Extract the (X, Y) coordinate from the center of the cell holding the provided text.  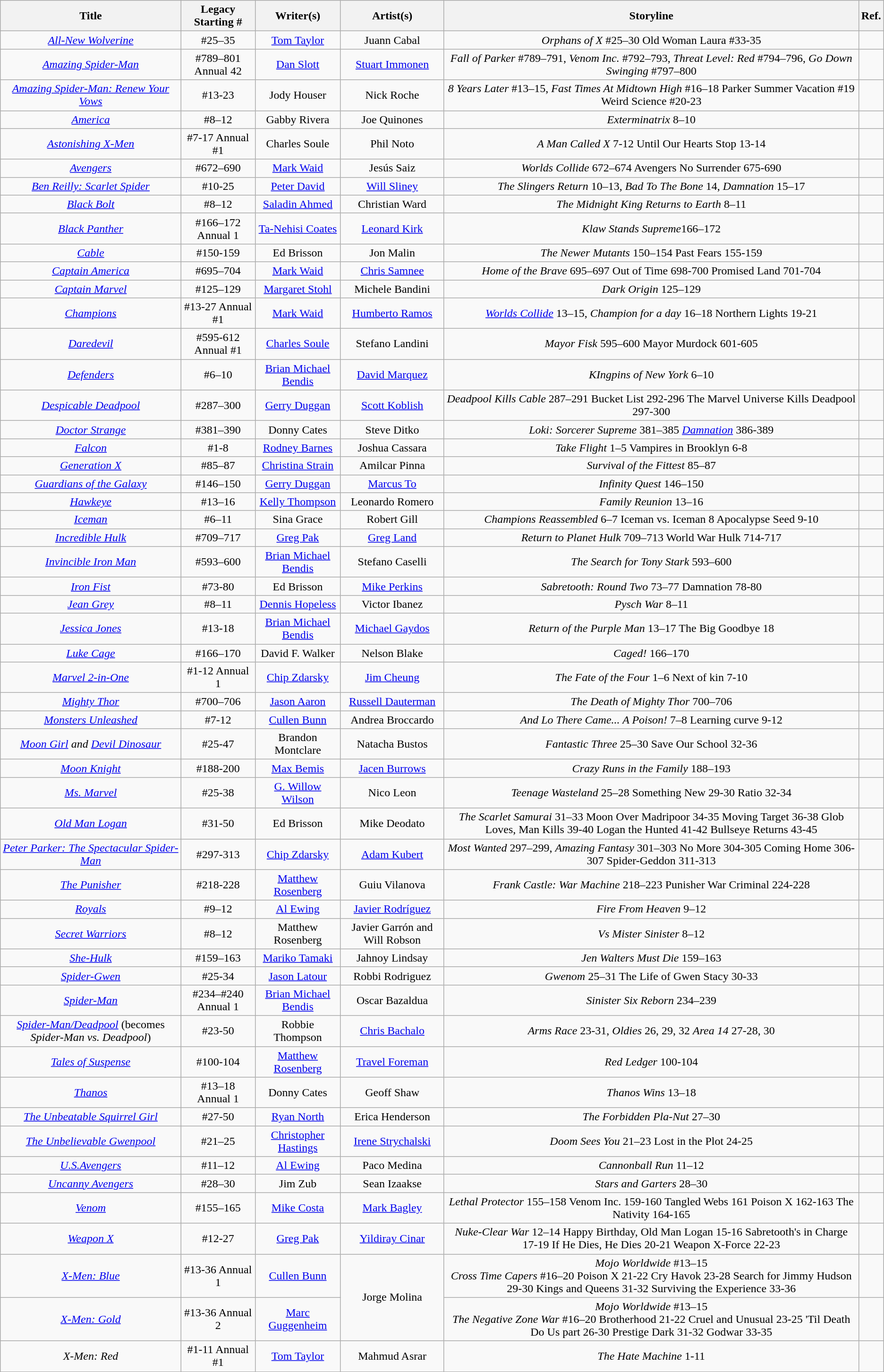
Jason Latour (297, 976)
Jon Malin (392, 253)
Russell Dauterman (392, 702)
Javier Rodríguez (392, 909)
#25–35 (218, 40)
Black Bolt (91, 204)
Jean Grey (91, 604)
Fall of Parker #789–791, Venom Inc. #792–793, Threat Level: Red #794–796, Go Down Swinging #797–800 (651, 64)
#9–12 (218, 909)
Crazy Runs in the Family 188–193 (651, 768)
Gabby Rivera (297, 119)
Mark Bagley (392, 1208)
Caged! 166–170 (651, 653)
Cable (91, 253)
#13–18 Annual 1 (218, 1093)
Mike Perkins (392, 586)
Royals (91, 909)
#7-12 (218, 720)
#13-23 (218, 95)
Ben Reilly: Scarlet Spider (91, 186)
#21–25 (218, 1141)
KIngpins of New York 6–10 (651, 375)
Fantastic Three 25–30 Save Our School 32-36 (651, 744)
The Scarlet Samurai 31–33 Moon Over Madripoor 34-35 Moving Target 36-38 Glob Loves, Man Kills 39-40 Logan the Hunted 41-42 Bullseye Returns 43-45 (651, 824)
#595-612 Annual #1 (218, 344)
She-Hulk (91, 958)
The Midnight King Returns to Earth 8–11 (651, 204)
#100-104 (218, 1062)
Jacen Burrows (392, 768)
Jesús Saiz (392, 168)
Sean Izaakse (392, 1184)
David Marquez (392, 375)
Monsters Unleashed (91, 720)
Despicable Deadpool (91, 405)
America (91, 119)
Michael Gaydos (392, 628)
Storyline (651, 16)
#1-12 Annual 1 (218, 677)
Title (91, 16)
Ms. Marvel (91, 793)
#11–12 (218, 1166)
Stefano Landini (392, 344)
Lethal Protector 155–158 Venom Inc. 159-160 Tangled Webs 161 Poison X 162-163 The Nativity 164-165 (651, 1208)
#125–129 (218, 289)
Amazing Spider-Man (91, 64)
Michele Bandini (392, 289)
Stefano Caselli (392, 562)
Joe Quinones (392, 119)
#13-27 Annual #1 (218, 314)
Survival of the Fittest 85–87 (651, 466)
#166–172 Annual 1 (218, 229)
Vs Mister Sinister 8–12 (651, 933)
Marcus To (392, 484)
The Unbelievable Gwenpool (91, 1141)
Mayor Fisk 595–600 Mayor Murdock 601-605 (651, 344)
Adam Kubert (392, 854)
Spider-Man/Deadpool (becomes Spider-Man vs. Deadpool) (91, 1031)
Astonishing X-Men (91, 144)
#1-8 (218, 448)
Mahmud Asrar (392, 1356)
Dennis Hopeless (297, 604)
All-New Wolverine (91, 40)
Captain Marvel (91, 289)
#73-80 (218, 586)
Robbie Thompson (297, 1031)
Mike Deodato (392, 824)
#297-313 (218, 854)
#13-18 (218, 628)
#25-34 (218, 976)
Take Flight 1–5 Vampires in Brooklyn 6-8 (651, 448)
The Newer Mutants 150–154 Past Fears 155-159 (651, 253)
Erica Henderson (392, 1117)
Yildiray Cinar (392, 1238)
Captain America (91, 271)
Jahnoy Lindsay (392, 958)
Family Reunion 13–16 (651, 502)
#28–30 (218, 1184)
Teenage Wasteland 25–28 Something New 29-30 Ratio 32-34 (651, 793)
The Slingers Return 10–13, Bad To The Bone 14, Damnation 15–17 (651, 186)
Ryan North (297, 1117)
Defenders (91, 375)
Jim Cheung (392, 677)
Will Sliney (392, 186)
Venom (91, 1208)
Margaret Stohl (297, 289)
Amilcar Pinna (392, 466)
8 Years Later #13–15, Fast Times At Midtown High #16–18 Parker Summer Vacation #19 Weird Science #20-23 (651, 95)
Arms Race 23-31, Oldies 26, 29, 32 Area 14 27-28, 30 (651, 1031)
Ref. (871, 16)
Marc Guggenheim (297, 1319)
The Punisher (91, 885)
The Hate Machine 1-11 (651, 1356)
Joshua Cassara (392, 448)
Dan Slott (297, 64)
Mike Costa (297, 1208)
Juann Cabal (392, 40)
X-Men: Gold (91, 1319)
#695–704 (218, 271)
Deadpool Kills Cable 287–291 Bucket List 292-296 The Marvel Universe Kills Deadpool 297-300 (651, 405)
Invincible Iron Man (91, 562)
#381–390 (218, 430)
X-Men: Red (91, 1356)
#1-11 Annual #1 (218, 1356)
#12-27 (218, 1238)
Writer(s) (297, 16)
Moon Knight (91, 768)
Robbi Rodriguez (392, 976)
Home of the Brave 695–697 Out of Time 698-700 Promised Land 701-704 (651, 271)
#593–600 (218, 562)
Champions (91, 314)
Andrea Broccardo (392, 720)
Travel Foreman (392, 1062)
#150-159 (218, 253)
#155–165 (218, 1208)
Natacha Bustos (392, 744)
Peter David (297, 186)
Phil Noto (392, 144)
Iron Fist (91, 586)
Mighty Thor (91, 702)
Scott Koblish (392, 405)
Orphans of X #25–30 Old Woman Laura #33-35 (651, 40)
The Death of Mighty Thor 700–706 (651, 702)
Jorge Molina (392, 1297)
#23-50 (218, 1031)
Rodney Barnes (297, 448)
Hawkeye (91, 502)
Geoff Shaw (392, 1093)
Dark Origin 125–129 (651, 289)
Nico Leon (392, 793)
Most Wanted 297–299, Amazing Fantasy 301–303 No More 304-305 Coming Home 306-307 Spider-Geddon 311-313 (651, 854)
Worlds Collide 13–15, Champion for a day 16–18 Northern Lights 19-21 (651, 314)
#188-200 (218, 768)
Nelson Blake (392, 653)
#27-50 (218, 1117)
The Forbidden Pla-Nut 27–30 (651, 1117)
Stars and Garters 28–30 (651, 1184)
Generation X (91, 466)
Spider-Man (91, 1000)
Irene Strychalski (392, 1141)
Doom Sees You 21–23 Lost in the Plot 24-25 (651, 1141)
Greg Land (392, 537)
Nuke-Clear War 12–14 Happy Birthday, Old Man Logan 15-16 Sabretooth's in Charge 17-19 If He Dies, He Dies 20-21 Weapon X-Force 22-23 (651, 1238)
The Fate of the Four 1–6 Next of kin 7-10 (651, 677)
Robert Gill (392, 520)
Sabretooth: Round Two 73–77 Damnation 78-80 (651, 586)
Christian Ward (392, 204)
Frank Castle: War Machine 218–223 Punisher War Criminal 224-228 (651, 885)
U.S.Avengers (91, 1166)
Leonard Kirk (392, 229)
Secret Warriors (91, 933)
Return of the Purple Man 13–17 The Big Goodbye 18 (651, 628)
A Man Called X 7-12 Until Our Hearts Stop 13-14 (651, 144)
Black Panther (91, 229)
The Search for Tony Stark 593–600 (651, 562)
Artist(s) (392, 16)
#166–170 (218, 653)
Fire From Heaven 9–12 (651, 909)
Uncanny Avengers (91, 1184)
David F. Walker (297, 653)
Moon Girl and Devil Dinosaur (91, 744)
Sinister Six Reborn 234–239 (651, 1000)
#8–11 (218, 604)
#146–150 (218, 484)
Sina Grace (297, 520)
Victor Ibanez (392, 604)
Falcon (91, 448)
Jason Aaron (297, 702)
#25-38 (218, 793)
Amazing Spider-Man: Renew Your Vows (91, 95)
Klaw Stands Supreme166–172 (651, 229)
Pysch War 8–11 (651, 604)
Saladin Ahmed (297, 204)
#700–706 (218, 702)
The Unbeatable Squirrel Girl (91, 1117)
Mariko Tamaki (297, 958)
Legacy Starting # (218, 16)
Avengers (91, 168)
#85–87 (218, 466)
#159–163 (218, 958)
Nick Roche (392, 95)
#13–16 (218, 502)
Ta-Nehisi Coates (297, 229)
#218-228 (218, 885)
#6–10 (218, 375)
Red Ledger 100-104 (651, 1062)
Loki: Sorcerer Supreme 381–385 Damnation 386-389 (651, 430)
Spider-Gwen (91, 976)
Guiu Vilanova (392, 885)
Chris Samnee (392, 271)
Humberto Ramos (392, 314)
#709–717 (218, 537)
Return to Planet Hulk 709–713 World War Hulk 714-717 (651, 537)
Infinity Quest 146–150 (651, 484)
Marvel 2-in-One (91, 677)
X-Men: Blue (91, 1276)
Javier Garrón and Will Robson (392, 933)
Incredible Hulk (91, 537)
Jessica Jones (91, 628)
Thanos Wins 13–18 (651, 1093)
Jim Zub (297, 1184)
Iceman (91, 520)
Steve Ditko (392, 430)
#25-47 (218, 744)
Max Bemis (297, 768)
#10-25 (218, 186)
#789–801 Annual 42 (218, 64)
G. Willow Wilson (297, 793)
Oscar Bazaldua (392, 1000)
#6–11 (218, 520)
Luke Cage (91, 653)
Christina Strain (297, 466)
Jody Houser (297, 95)
Old Man Logan (91, 824)
Kelly Thompson (297, 502)
Exterminatrix 8–10 (651, 119)
Doctor Strange (91, 430)
Gwenom 25–31 The Life of Gwen Stacy 30-33 (651, 976)
Paco Medina (392, 1166)
#7-17 Annual #1 (218, 144)
Worlds Collide 672–674 Avengers No Surrender 675-690 (651, 168)
Stuart Immonen (392, 64)
Daredevil (91, 344)
#13-36 Annual 1 (218, 1276)
Leonardo Romero (392, 502)
Champions Reassembled 6–7 Iceman vs. Iceman 8 Apocalypse Seed 9-10 (651, 520)
Guardians of the Galaxy (91, 484)
And Lo There Came... A Poison! 7–8 Learning curve 9-12 (651, 720)
Jen Walters Must Die 159–163 (651, 958)
Cannonball Run 11–12 (651, 1166)
#31-50 (218, 824)
Tales of Suspense (91, 1062)
#672–690 (218, 168)
Christopher Hastings (297, 1141)
Brandon Montclare (297, 744)
#234–#240 Annual 1 (218, 1000)
Thanos (91, 1093)
Peter Parker: The Spectacular Spider-Man (91, 854)
Chris Bachalo (392, 1031)
#13-36 Annual 2 (218, 1319)
#287–300 (218, 405)
Weapon X (91, 1238)
